Return [x, y] of the center of cell containing provided text 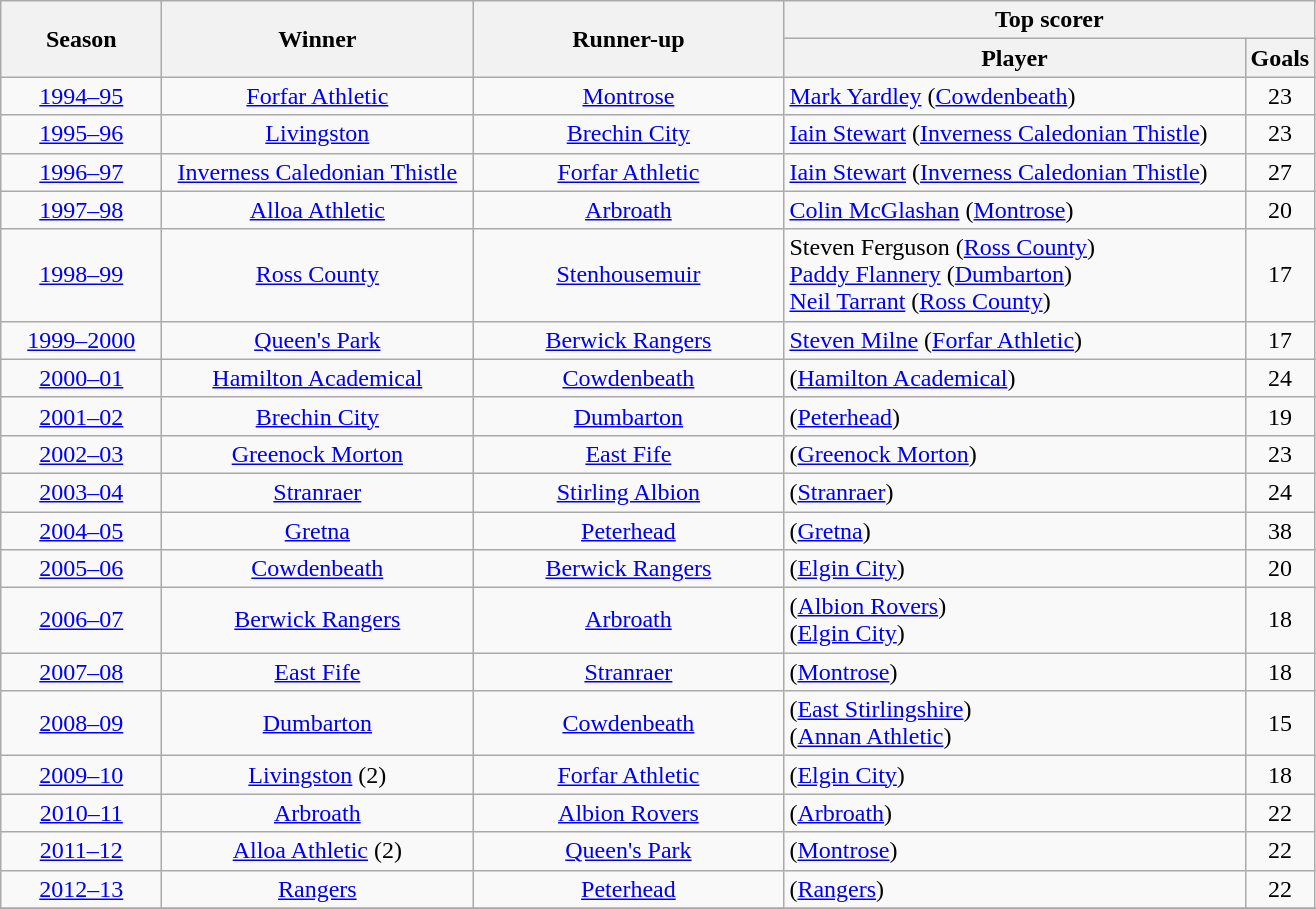
2010–11 [82, 813]
Season [82, 39]
Greenock Morton [318, 454]
(Albion Rovers) (Elgin City) [1014, 620]
Colin McGlashan (Montrose) [1014, 210]
15 [1280, 724]
2003–04 [82, 492]
(Gretna) [1014, 531]
2009–10 [82, 775]
2005–06 [82, 569]
Runner-up [628, 39]
2007–08 [82, 672]
19 [1280, 416]
Rangers [318, 889]
Gretna [318, 531]
2000–01 [82, 378]
Goals [1280, 58]
1995–96 [82, 134]
2001–02 [82, 416]
2002–03 [82, 454]
(Hamilton Academical) [1014, 378]
Alloa Athletic (2) [318, 851]
27 [1280, 172]
2004–05 [82, 531]
38 [1280, 531]
2011–12 [82, 851]
Stenhousemuir [628, 275]
Steven Ferguson (Ross County)Paddy Flannery (Dumbarton)Neil Tarrant (Ross County) [1014, 275]
Stirling Albion [628, 492]
(Peterhead) [1014, 416]
Mark Yardley (Cowdenbeath) [1014, 96]
Winner [318, 39]
(East Stirlingshire) (Annan Athletic) [1014, 724]
1999–2000 [82, 340]
Livingston (2) [318, 775]
2012–13 [82, 889]
Albion Rovers [628, 813]
2008–09 [82, 724]
1997–98 [82, 210]
(Rangers) [1014, 889]
1996–97 [82, 172]
1998–99 [82, 275]
2006–07 [82, 620]
(Arbroath) [1014, 813]
Ross County [318, 275]
(Greenock Morton) [1014, 454]
Hamilton Academical [318, 378]
Steven Milne (Forfar Athletic) [1014, 340]
Alloa Athletic [318, 210]
Player [1014, 58]
Montrose [628, 96]
Livingston [318, 134]
(Stranraer) [1014, 492]
Top scorer [1050, 20]
1994–95 [82, 96]
Inverness Caledonian Thistle [318, 172]
